Return the (x, y) coordinate for the center point of the cell that contains the specified text.  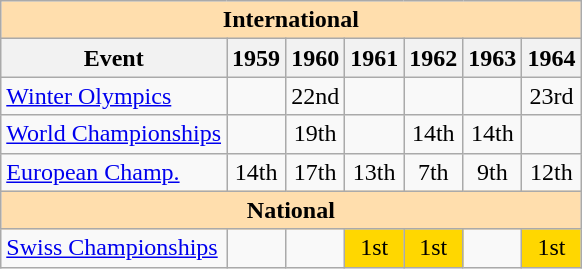
International (291, 20)
22nd (316, 96)
17th (316, 172)
23rd (552, 96)
19th (316, 134)
Event (114, 58)
National (291, 210)
12th (552, 172)
Swiss Championships (114, 248)
World Championships (114, 134)
7th (434, 172)
1959 (256, 58)
1962 (434, 58)
1960 (316, 58)
1964 (552, 58)
Winter Olympics (114, 96)
1963 (492, 58)
European Champ. (114, 172)
1961 (374, 58)
13th (374, 172)
9th (492, 172)
